Determine the [x, y] coordinate at the center of the cell enclosing the given text.  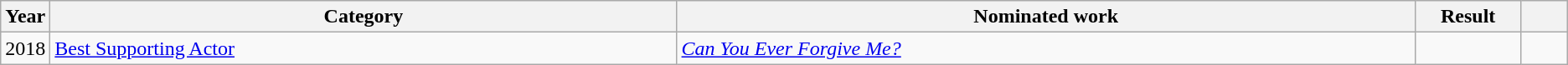
Can You Ever Forgive Me? [1045, 48]
Year [25, 17]
Result [1467, 17]
Nominated work [1045, 17]
Category [364, 17]
Best Supporting Actor [364, 48]
2018 [25, 48]
